Locate the cell with the specified text and output its (X, Y) center coordinate. 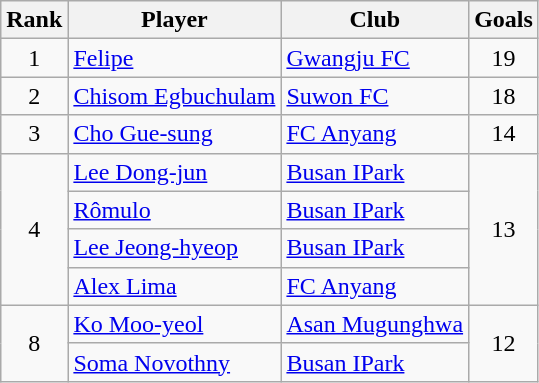
Alex Lima (174, 286)
Felipe (174, 58)
Lee Jeong-hyeop (174, 248)
Goals (504, 20)
Club (375, 20)
19 (504, 58)
Rank (34, 20)
18 (504, 96)
14 (504, 134)
Player (174, 20)
Rômulo (174, 210)
13 (504, 229)
Cho Gue-sung (174, 134)
Ko Moo-yeol (174, 324)
Soma Novothny (174, 362)
3 (34, 134)
Lee Dong-jun (174, 172)
2 (34, 96)
Suwon FC (375, 96)
Asan Mugunghwa (375, 324)
Gwangju FC (375, 58)
Chisom Egbuchulam (174, 96)
1 (34, 58)
8 (34, 343)
12 (504, 343)
4 (34, 229)
